For the text-containing cell, return its midpoint in (X, Y) coordinate format. 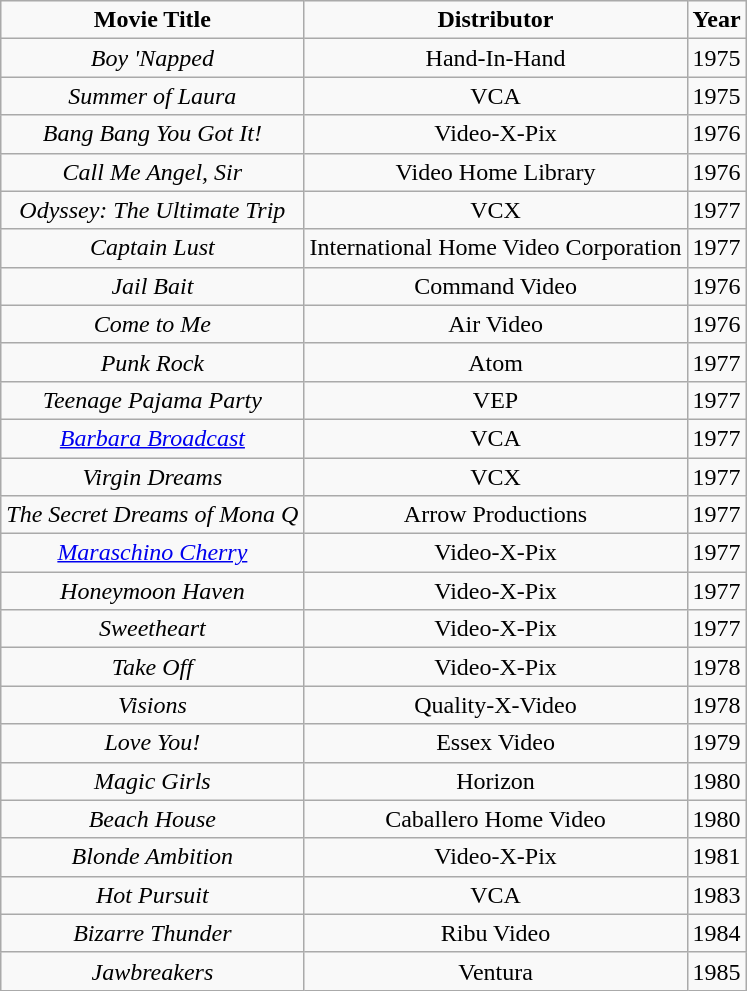
Hot Pursuit (152, 895)
Essex Video (496, 743)
Punk Rock (152, 362)
Command Video (496, 286)
Arrow Productions (496, 515)
Sweetheart (152, 629)
Horizon (496, 781)
Air Video (496, 324)
Virgin Dreams (152, 477)
Quality-X-Video (496, 705)
Visions (152, 705)
Bizarre Thunder (152, 933)
Distributor (496, 20)
1984 (716, 933)
Ribu Video (496, 933)
Hand-In-Hand (496, 58)
VEP (496, 400)
Come to Me (152, 324)
1983 (716, 895)
1981 (716, 857)
Love You! (152, 743)
Movie Title (152, 20)
Call Me Angel, Sir (152, 172)
Magic Girls (152, 781)
1985 (716, 971)
Jawbreakers (152, 971)
1979 (716, 743)
Odyssey: The Ultimate Trip (152, 210)
Jail Bait (152, 286)
International Home Video Corporation (496, 248)
Captain Lust (152, 248)
Honeymoon Haven (152, 591)
Blonde Ambition (152, 857)
Ventura (496, 971)
Summer of Laura (152, 96)
Beach House (152, 819)
Maraschino Cherry (152, 553)
Boy 'Napped (152, 58)
Teenage Pajama Party (152, 400)
Take Off (152, 667)
Year (716, 20)
Atom (496, 362)
Video Home Library (496, 172)
Caballero Home Video (496, 819)
The Secret Dreams of Mona Q (152, 515)
Bang Bang You Got It! (152, 134)
Barbara Broadcast (152, 438)
